Provide the [X, Y] coordinate of the cell's center where the given text is located.  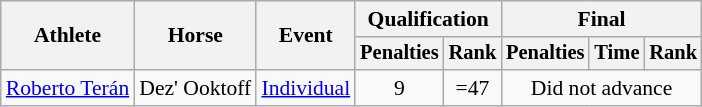
9 [399, 88]
Horse [195, 36]
Qualification [428, 19]
Athlete [68, 36]
Dez' Ooktoff [195, 88]
Roberto Terán [68, 88]
Time [616, 54]
=47 [473, 88]
Did not advance [602, 88]
Final [602, 19]
Event [306, 36]
Individual [306, 88]
